Provide the [x, y] coordinate of the cell's center where the given text is located.  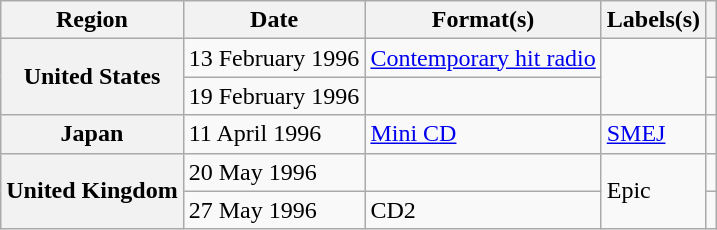
Date [274, 20]
SMEJ [653, 134]
United Kingdom [92, 191]
United States [92, 77]
Region [92, 20]
Format(s) [483, 20]
27 May 1996 [274, 210]
11 April 1996 [274, 134]
Contemporary hit radio [483, 58]
13 February 1996 [274, 58]
19 February 1996 [274, 96]
20 May 1996 [274, 172]
Japan [92, 134]
Mini CD [483, 134]
Labels(s) [653, 20]
Epic [653, 191]
CD2 [483, 210]
